Output the (x, y) coordinate of the center of the cell containing the given text.  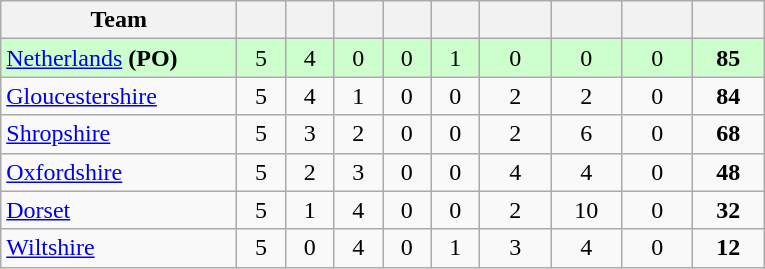
Shropshire (119, 134)
Dorset (119, 210)
68 (728, 134)
6 (586, 134)
84 (728, 96)
85 (728, 58)
Oxfordshire (119, 172)
10 (586, 210)
Team (119, 20)
48 (728, 172)
Wiltshire (119, 248)
Netherlands (PO) (119, 58)
Gloucestershire (119, 96)
32 (728, 210)
12 (728, 248)
